Locate the cell with the specified text and output its [X, Y] center coordinate. 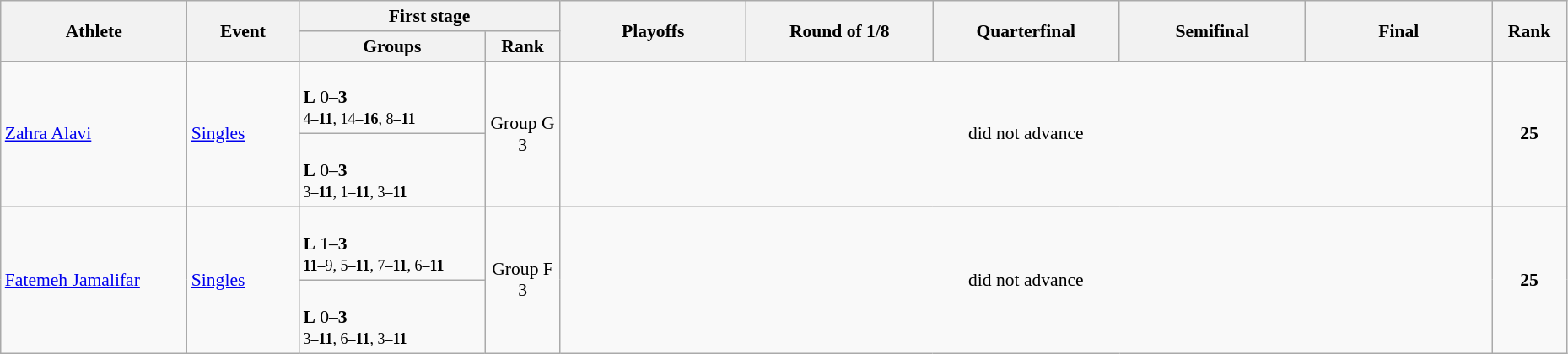
Fatemeh Jamalifar [94, 280]
Playoffs [653, 30]
Event [243, 30]
Groups [391, 46]
L 0–34–11, 14–16, 8–11 [391, 98]
L 0–33–11, 1–11, 3–11 [391, 170]
L 1–311–9, 5–11, 7–11, 6–11 [391, 244]
Semifinal [1213, 30]
Athlete [94, 30]
Group F3 [522, 280]
First stage [428, 16]
Zahra Alavi [94, 133]
Final [1398, 30]
L 0–33–11, 6–11, 3–11 [391, 317]
Round of 1/8 [840, 30]
Group G3 [522, 133]
Quarterfinal [1026, 30]
